Search for the cell housing the specified text and yield its [X, Y] center coordinate. 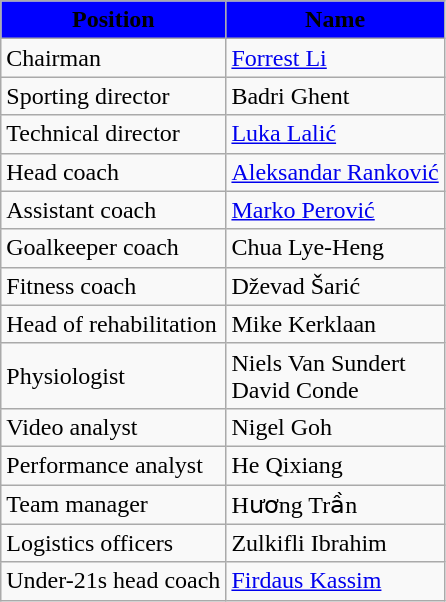
Performance analyst [114, 465]
Mike Kerklaan [335, 324]
Physiologist [114, 376]
Luka Lalić [335, 134]
Assistant coach [114, 210]
Goalkeeper coach [114, 248]
Hương Trần [335, 504]
Team manager [114, 504]
Logistics officers [114, 543]
Technical director [114, 134]
Chua Lye-Heng [335, 248]
Zulkifli Ibrahim [335, 543]
Position [114, 20]
Nigel Goh [335, 427]
Niels Van Sundert David Conde [335, 376]
Chairman [114, 58]
He Qixiang [335, 465]
Name [335, 20]
Sporting director [114, 96]
Video analyst [114, 427]
Badri Ghent [335, 96]
Dževad Šarić [335, 286]
Firdaus Kassim [335, 581]
Head of rehabilitation [114, 324]
Aleksandar Ranković [335, 172]
Fitness coach [114, 286]
Under-21s head coach [114, 581]
Forrest Li [335, 58]
Head coach [114, 172]
Marko Perović [335, 210]
